Provide the [X, Y] coordinate of the cell's center where the given text is located.  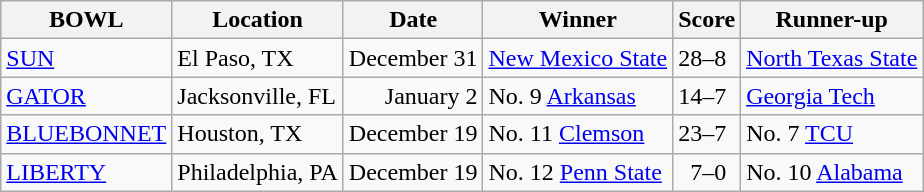
Georgia Tech [832, 96]
Philadelphia, PA [258, 172]
Runner-up [832, 20]
North Texas State [832, 58]
No. 12 Penn State [578, 172]
SUN [86, 58]
No. 9 Arkansas [578, 96]
7–0 [707, 172]
Date [413, 20]
No. 11 Clemson [578, 134]
Winner [578, 20]
GATOR [86, 96]
BOWL [86, 20]
Houston, TX [258, 134]
28–8 [707, 58]
BLUEBONNET [86, 134]
14–7 [707, 96]
Location [258, 20]
Jacksonville, FL [258, 96]
December 31 [413, 58]
Score [707, 20]
23–7 [707, 134]
No. 7 TCU [832, 134]
No. 10 Alabama [832, 172]
El Paso, TX [258, 58]
January 2 [413, 96]
LIBERTY [86, 172]
New Mexico State [578, 58]
